Extract the (X, Y) coordinate from the center of the cell holding the provided text.  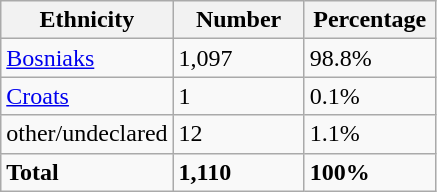
100% (370, 172)
98.8% (370, 58)
0.1% (370, 96)
1 (238, 96)
12 (238, 134)
Ethnicity (87, 20)
other/undeclared (87, 134)
Croats (87, 96)
1.1% (370, 134)
Total (87, 172)
Number (238, 20)
1,110 (238, 172)
1,097 (238, 58)
Bosniaks (87, 58)
Percentage (370, 20)
